Identify which cell holds the provided text, then report its (x, y) central coordinate. 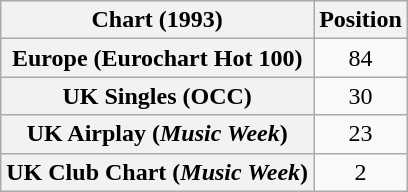
Chart (1993) (158, 20)
UK Singles (OCC) (158, 96)
2 (361, 172)
Position (361, 20)
UK Club Chart (Music Week) (158, 172)
UK Airplay (Music Week) (158, 134)
84 (361, 58)
Europe (Eurochart Hot 100) (158, 58)
30 (361, 96)
23 (361, 134)
